Pinpoint the cell where the given text exists, returning its (X, Y) midpoint coordinate. 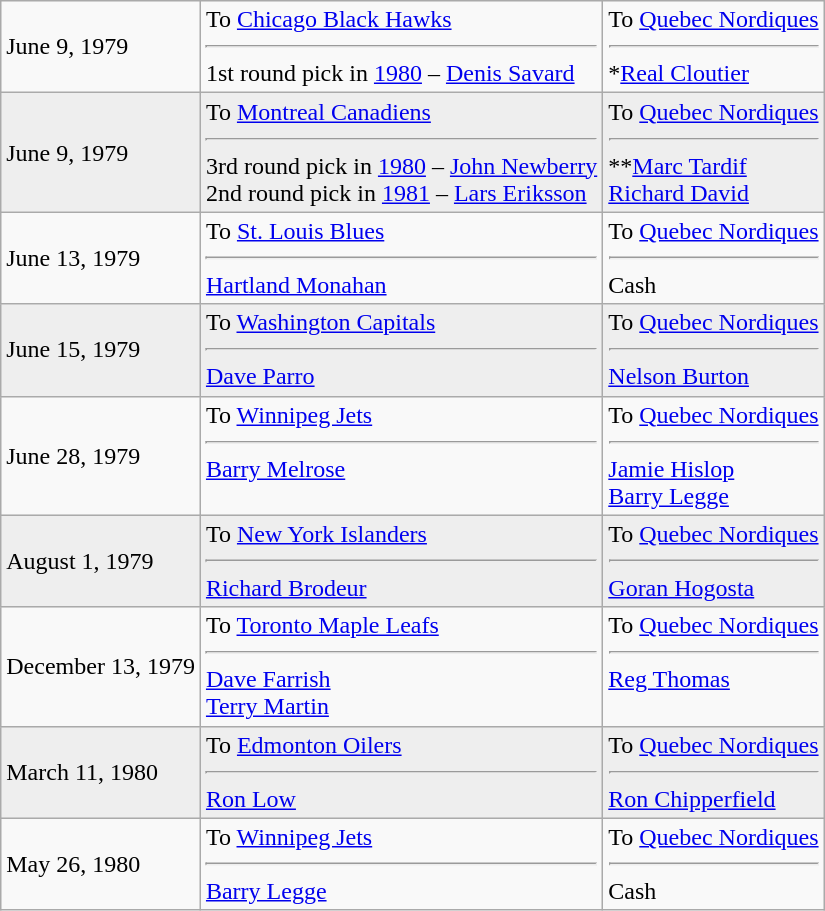
To New York IslandersRichard Brodeur (401, 561)
To Toronto Maple LeafsDave Farrish Terry Martin (401, 666)
To Quebec NordiquesJamie Hislop Barry Legge (714, 456)
December 13, 1979 (101, 666)
To Quebec Nordiques*Real Cloutier (714, 47)
To Washington CapitalsDave Parro (401, 350)
To Montreal Canadiens3rd round pick in 1980 – John Newberry 2nd round pick in 1981 – Lars Eriksson (401, 152)
June 13, 1979 (101, 258)
To Winnipeg JetsBarry Melrose (401, 456)
To Quebec NordiquesGoran Hogosta (714, 561)
To Quebec NordiquesNelson Burton (714, 350)
August 1, 1979 (101, 561)
To St. Louis BluesHartland Monahan (401, 258)
To Chicago Black Hawks1st round pick in 1980 – Denis Savard (401, 47)
May 26, 1980 (101, 864)
March 11, 1980 (101, 772)
To Winnipeg JetsBarry Legge (401, 864)
To Quebec NordiquesReg Thomas (714, 666)
June 28, 1979 (101, 456)
To Edmonton OilersRon Low (401, 772)
To Quebec NordiquesRon Chipperfield (714, 772)
To Quebec Nordiques**Marc Tardif Richard David (714, 152)
June 15, 1979 (101, 350)
